For the text-containing cell, return its midpoint in [x, y] coordinate format. 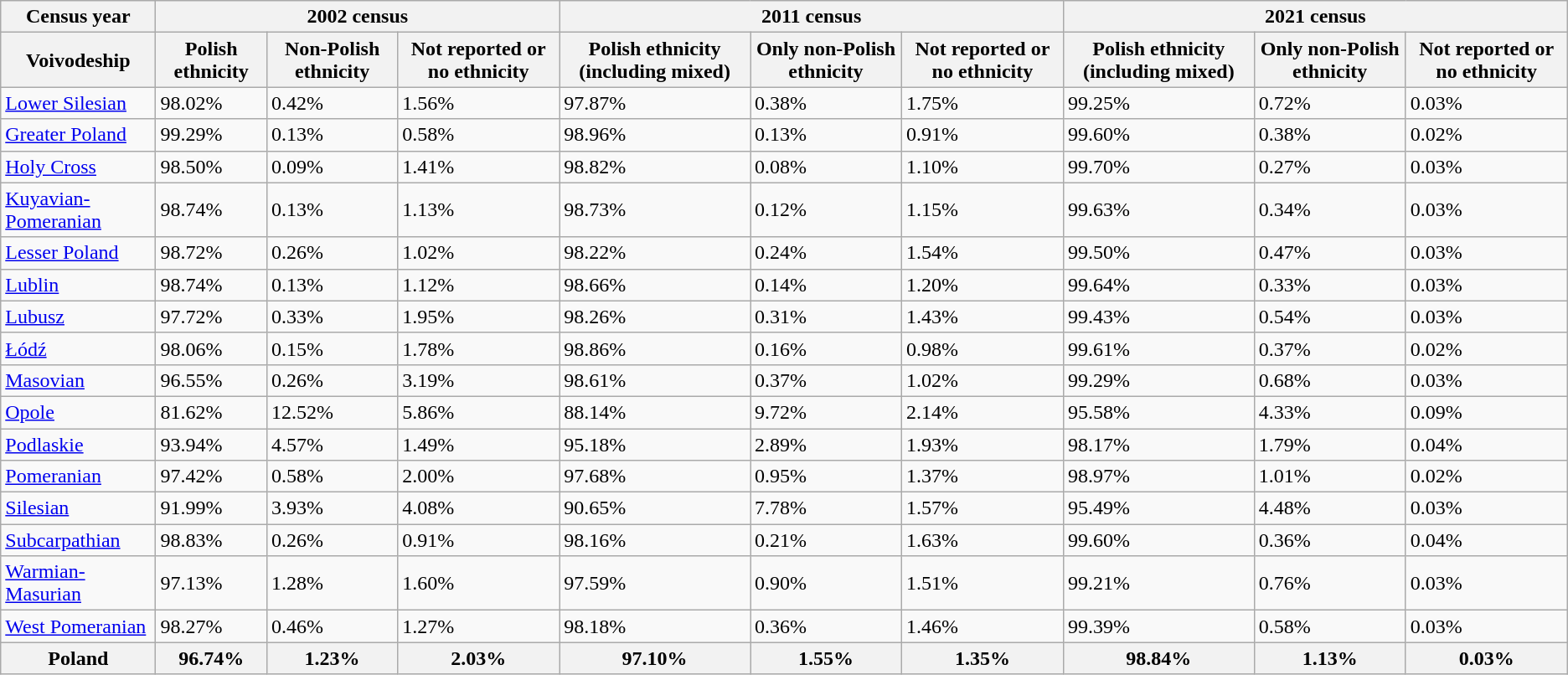
98.50% [211, 167]
97.68% [655, 477]
0.15% [332, 348]
98.84% [1158, 658]
Holy Cross [79, 167]
99.64% [1158, 285]
0.31% [826, 317]
1.78% [479, 348]
98.96% [655, 135]
97.59% [655, 583]
0.95% [826, 477]
99.61% [1158, 348]
1.51% [982, 583]
1.57% [982, 508]
Łódź [79, 348]
1.60% [479, 583]
Masovian [79, 380]
1.56% [479, 103]
Lesser Poland [79, 253]
1.10% [982, 167]
0.98% [982, 348]
2021 census [1315, 17]
4.48% [1330, 508]
9.72% [826, 412]
4.57% [332, 445]
2011 census [812, 17]
West Pomeranian [79, 626]
1.43% [982, 317]
96.55% [211, 380]
0.34% [1330, 209]
99.25% [1158, 103]
Poland [79, 658]
95.58% [1158, 412]
97.13% [211, 583]
1.20% [982, 285]
97.87% [655, 103]
0.12% [826, 209]
99.43% [1158, 317]
Warmian-Masurian [79, 583]
0.76% [1330, 583]
0.47% [1330, 253]
98.72% [211, 253]
95.49% [1158, 508]
0.72% [1330, 103]
2002 census [358, 17]
93.94% [211, 445]
1.79% [1330, 445]
88.14% [655, 412]
1.28% [332, 583]
1.95% [479, 317]
97.10% [655, 658]
2.89% [826, 445]
99.50% [1158, 253]
98.83% [211, 540]
0.24% [826, 253]
0.21% [826, 540]
Voivodeship [79, 60]
0.90% [826, 583]
12.52% [332, 412]
81.62% [211, 412]
0.54% [1330, 317]
0.16% [826, 348]
4.08% [479, 508]
97.72% [211, 317]
98.17% [1158, 445]
98.86% [655, 348]
1.23% [332, 658]
1.12% [479, 285]
1.01% [1330, 477]
1.27% [479, 626]
2.00% [479, 477]
99.70% [1158, 167]
Lublin [79, 285]
Silesian [79, 508]
1.63% [982, 540]
98.97% [1158, 477]
98.02% [211, 103]
3.93% [332, 508]
Podlaskie [79, 445]
1.35% [982, 658]
7.78% [826, 508]
0.27% [1330, 167]
91.99% [211, 508]
Non-Polish ethnicity [332, 60]
Census year [79, 17]
1.49% [479, 445]
Subcarpathian [79, 540]
98.18% [655, 626]
98.16% [655, 540]
99.63% [1158, 209]
Polish ethnicity [211, 60]
1.54% [982, 253]
98.22% [655, 253]
2.14% [982, 412]
1.75% [982, 103]
98.82% [655, 167]
Lower Silesian [79, 103]
90.65% [655, 508]
0.14% [826, 285]
95.18% [655, 445]
96.74% [211, 658]
1.93% [982, 445]
Pomeranian [79, 477]
0.42% [332, 103]
1.15% [982, 209]
1.46% [982, 626]
98.73% [655, 209]
Opole [79, 412]
Lubusz [79, 317]
98.61% [655, 380]
1.55% [826, 658]
5.86% [479, 412]
97.42% [211, 477]
2.03% [479, 658]
98.27% [211, 626]
98.26% [655, 317]
0.46% [332, 626]
1.37% [982, 477]
0.68% [1330, 380]
99.39% [1158, 626]
0.08% [826, 167]
Kuyavian-Pomeranian [79, 209]
3.19% [479, 380]
1.41% [479, 167]
4.33% [1330, 412]
98.06% [211, 348]
98.66% [655, 285]
99.21% [1158, 583]
Greater Poland [79, 135]
